Scan for the cell matching the given text and deliver its [x, y] coordinate at center. 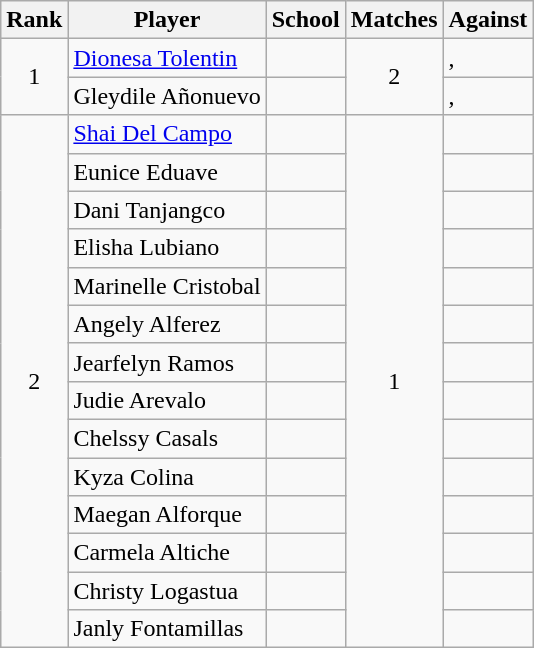
Dionesa Tolentin [167, 58]
Carmela Altiche [167, 553]
Maegan Alforque [167, 515]
Player [167, 20]
Elisha Lubiano [167, 248]
Chelssy Casals [167, 438]
Janly Fontamillas [167, 629]
Against [488, 20]
School [306, 20]
Eunice Eduave [167, 172]
Rank [34, 20]
Christy Logastua [167, 591]
Gleydile Añonuevo [167, 96]
Shai Del Campo [167, 134]
Matches [394, 20]
Angely Alferez [167, 324]
Judie Arevalo [167, 400]
Dani Tanjangco [167, 210]
Jearfelyn Ramos [167, 362]
Marinelle Cristobal [167, 286]
Kyza Colina [167, 477]
